Search for the cell housing the specified text and yield its [X, Y] center coordinate. 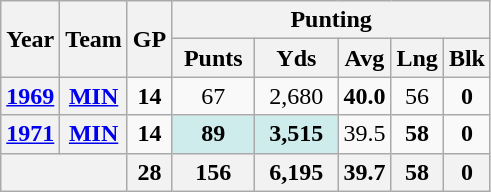
Punts [214, 58]
28 [149, 172]
1969 [30, 96]
1971 [30, 134]
39.5 [364, 134]
56 [417, 96]
Yds [296, 58]
Punting [332, 20]
Blk [466, 58]
Lng [417, 58]
67 [214, 96]
Team [94, 39]
3,515 [296, 134]
156 [214, 172]
GP [149, 39]
Avg [364, 58]
89 [214, 134]
39.7 [364, 172]
2,680 [296, 96]
Year [30, 39]
40.0 [364, 96]
6,195 [296, 172]
